Determine the (X, Y) coordinate at the center of the cell enclosing the given text.  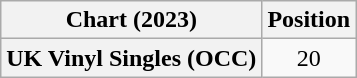
Position (309, 20)
20 (309, 58)
Chart (2023) (132, 20)
UK Vinyl Singles (OCC) (132, 58)
